Provide the [x, y] coordinate of the cell's center where the given text is located.  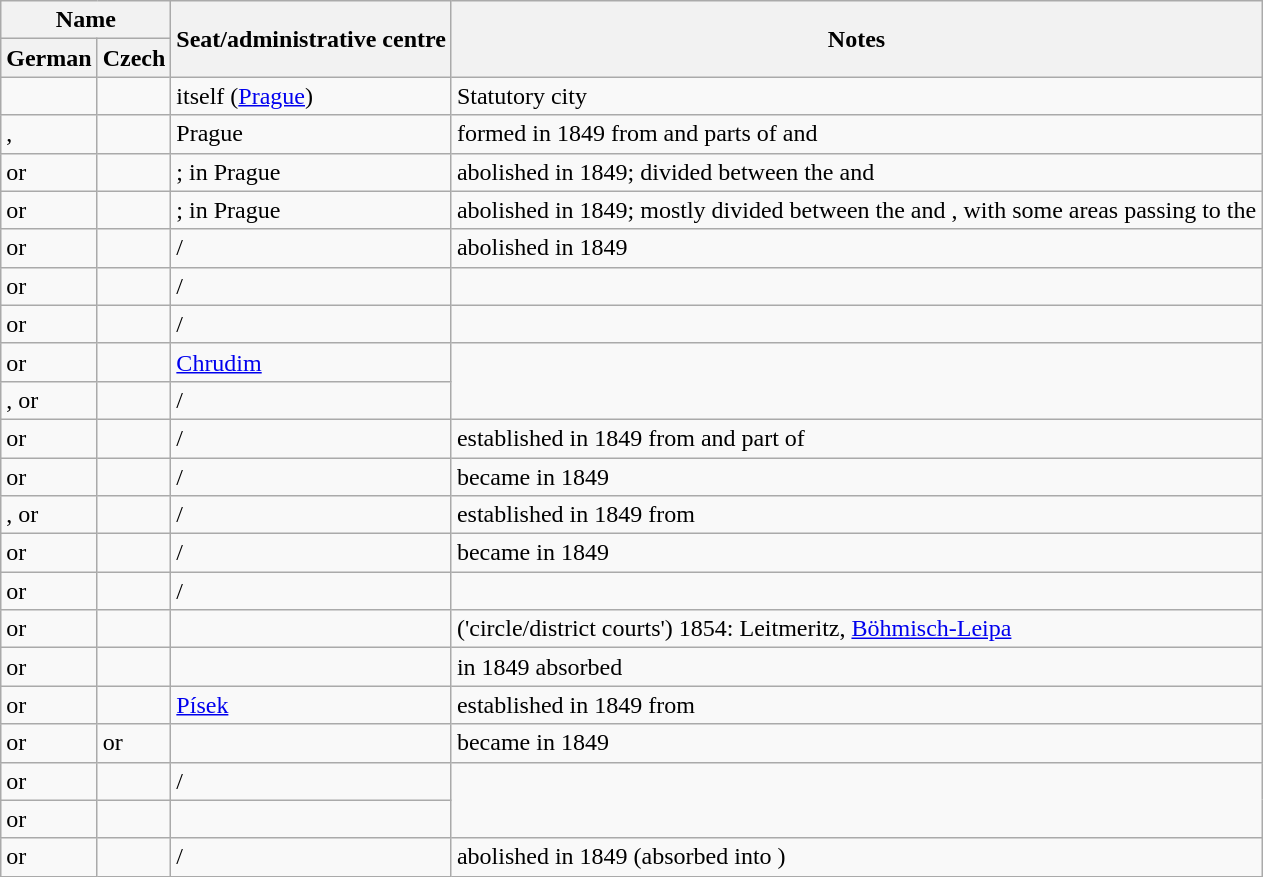
abolished in 1849 (absorbed into ) [856, 857]
abolished in 1849 [856, 248]
Czech [134, 58]
('circle/district courts') 1854: Leitmeritz, Böhmisch-Leipa [856, 629]
Seat/administrative centre [312, 39]
Chrudim [312, 362]
German [49, 58]
established in 1849 from and part of [856, 438]
Statutory city [856, 96]
Notes [856, 39]
abolished in 1849; mostly divided between the and , with some areas passing to the [856, 210]
, [49, 134]
abolished in 1849; divided between the and [856, 172]
itself (Prague) [312, 96]
Name [86, 20]
formed in 1849 from and parts of and [856, 134]
Prague [312, 134]
Písek [312, 705]
in 1849 absorbed [856, 667]
